Pinpoint the cell where the given text exists, returning its [x, y] midpoint coordinate. 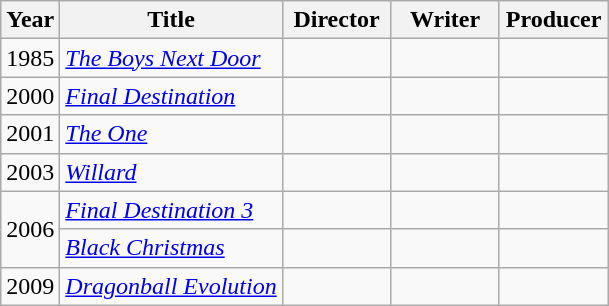
Black Christmas [171, 248]
The Boys Next Door [171, 58]
Final Destination [171, 96]
2000 [30, 96]
1985 [30, 58]
2003 [30, 172]
2006 [30, 229]
The One [171, 134]
Director [336, 20]
Willard [171, 172]
2001 [30, 134]
Dragonball Evolution [171, 286]
Final Destination 3 [171, 210]
Title [171, 20]
Writer [446, 20]
Producer [554, 20]
2009 [30, 286]
Year [30, 20]
